Provide the (x, y) coordinate of the cell's center where the given text is located.  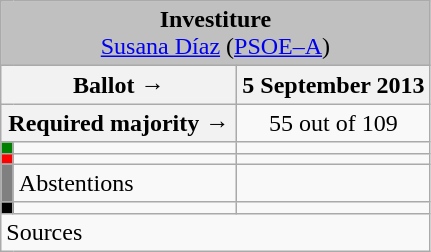
InvestitureSusana Díaz (PSOE–A) (216, 34)
Sources (216, 232)
5 September 2013 (334, 85)
Ballot → (119, 85)
Required majority → (119, 123)
Abstentions (125, 183)
55 out of 109 (334, 123)
